Determine the [x, y] coordinate at the center of the cell enclosing the given text.  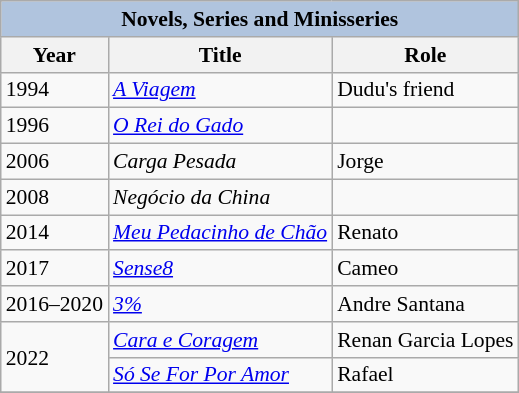
Só Se For Por Amor [220, 375]
3% [220, 304]
1994 [54, 90]
Jorge [425, 162]
Year [54, 55]
Renan Garcia Lopes [425, 340]
2022 [54, 358]
2017 [54, 269]
Carga Pesada [220, 162]
Sense8 [220, 269]
Cameo [425, 269]
Meu Pedacinho de Chão [220, 233]
Role [425, 55]
2016–2020 [54, 304]
Andre Santana [425, 304]
O Rei do Gado [220, 126]
2014 [54, 233]
Renato [425, 233]
Negócio da China [220, 197]
2006 [54, 162]
Novels, Series and Minisseries [260, 19]
Rafael [425, 375]
Cara e Coragem [220, 340]
A Viagem [220, 90]
2008 [54, 197]
1996 [54, 126]
Dudu's friend [425, 90]
Title [220, 55]
